Return the (x, y) coordinate for the center point of the cell that contains the specified text.  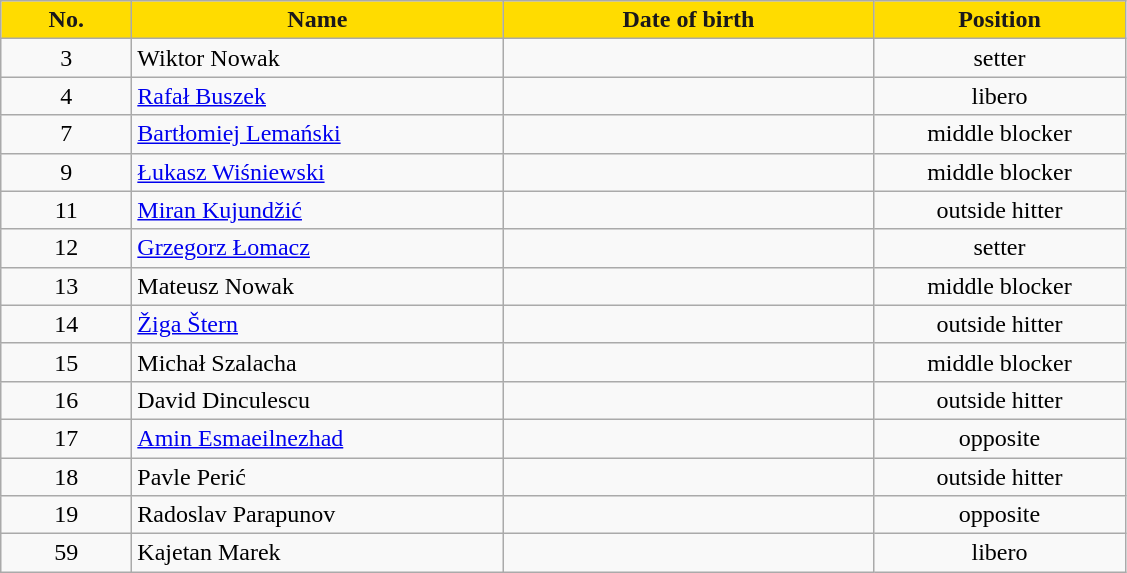
Žiga Štern (318, 324)
13 (66, 286)
Wiktor Nowak (318, 58)
Rafał Buszek (318, 96)
Pavle Perić (318, 477)
19 (66, 515)
Amin Esmaeilnezhad (318, 438)
14 (66, 324)
12 (66, 248)
Name (318, 20)
Position (1000, 20)
3 (66, 58)
No. (66, 20)
11 (66, 210)
15 (66, 362)
17 (66, 438)
Grzegorz Łomacz (318, 248)
Michał Szalacha (318, 362)
Miran Kujundžić (318, 210)
4 (66, 96)
David Dinculescu (318, 400)
16 (66, 400)
9 (66, 172)
Bartłomiej Lemański (318, 134)
Łukasz Wiśniewski (318, 172)
Kajetan Marek (318, 553)
Mateusz Nowak (318, 286)
59 (66, 553)
Date of birth (688, 20)
7 (66, 134)
18 (66, 477)
Radoslav Parapunov (318, 515)
